Detect which cell encompasses the target text, then output its [x, y] center coordinate. 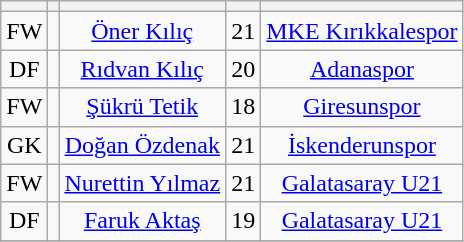
Nurettin Yılmaz [142, 183]
Giresunspor [362, 107]
MKE Kırıkkalespor [362, 31]
Şükrü Tetik [142, 107]
18 [244, 107]
İskenderunspor [362, 145]
20 [244, 69]
Rıdvan Kılıç [142, 69]
Doğan Özdenak [142, 145]
Adanaspor [362, 69]
19 [244, 221]
Öner Kılıç [142, 31]
Faruk Aktaş [142, 221]
GK [24, 145]
